Locate the cell with the specified text and output its [X, Y] center coordinate. 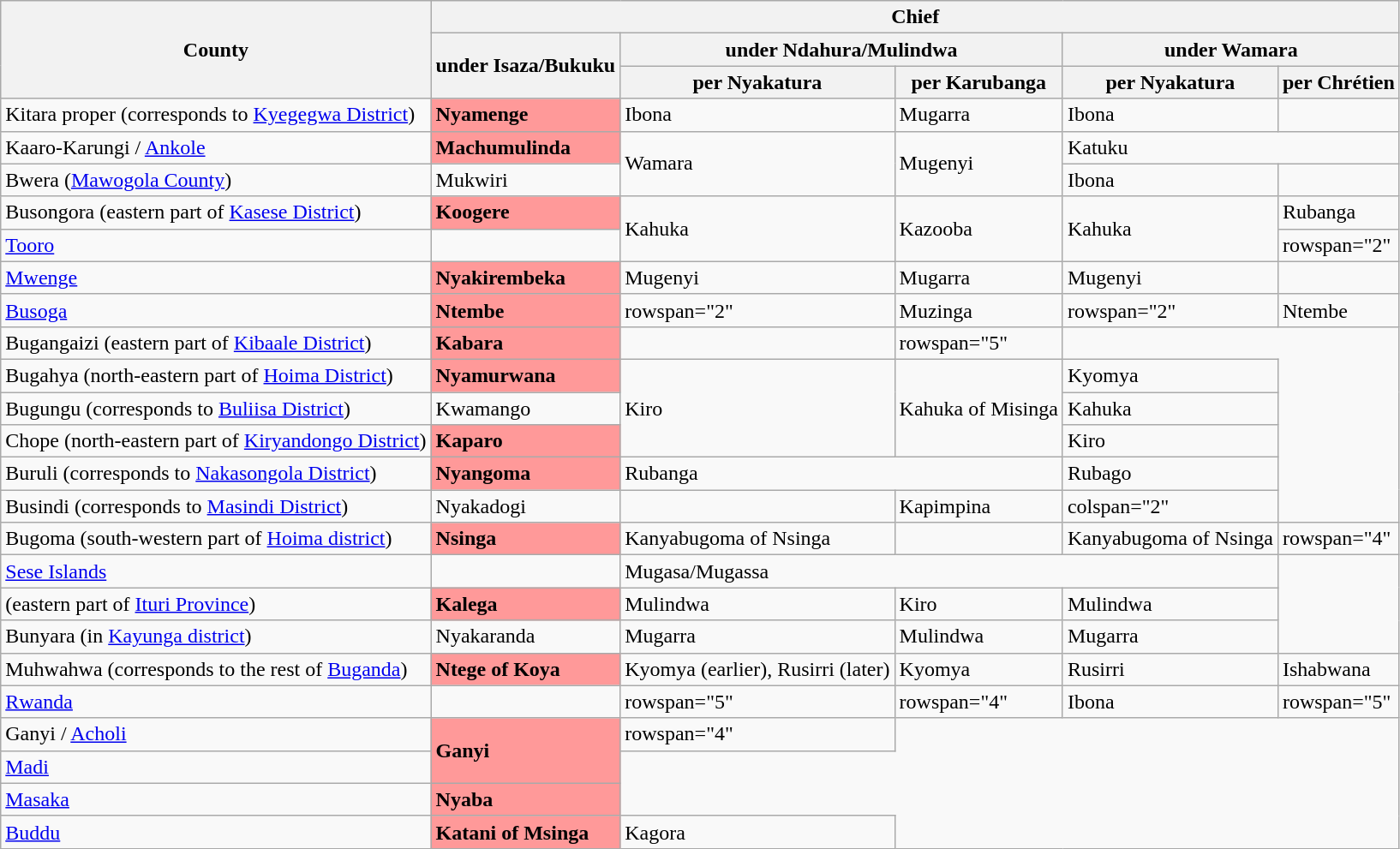
Busongora (eastern part of Kasese District) [216, 212]
Muhwahwa (corresponds to the rest of Buganda) [216, 669]
Kapimpina [978, 506]
Sese Islands [216, 571]
Busindi (corresponds to Masindi District) [216, 506]
Tooro [216, 245]
Kahuka of Misinga [978, 408]
Kwamango [526, 409]
Kabara [526, 343]
Rusirri [1170, 669]
under Ndahura/Mulindwa [841, 50]
Kyomya (earlier), Rusirri (later) [757, 669]
Masaka [216, 799]
Wamara [757, 164]
Ishabwana [1338, 669]
Nyakirembeka [526, 278]
Nyangoma [526, 474]
Chope (north-eastern part of Kiryandongo District) [216, 441]
Bugangaizi (eastern part of Kibaale District) [216, 343]
Kitara proper (corresponds to Kyegegwa District) [216, 115]
Kalega [526, 604]
(eastern part of Ituri Province) [216, 604]
Bugahya (north-eastern part of Hoima District) [216, 375]
per Karubanga [978, 82]
Katuku [1230, 147]
Buddu [216, 832]
Ntege of Koya [526, 669]
Katani of Msinga [526, 832]
under Wamara [1230, 50]
Mwenge [216, 278]
Mukwiri [526, 180]
under Isaza/Bukuku [526, 66]
Nyakaranda [526, 637]
Bunyara (in Kayunga district) [216, 637]
Chief [915, 17]
Nyakadogi [526, 506]
Nsinga [526, 539]
Rwanda [216, 702]
Nyaba [526, 799]
Machumulinda [526, 147]
colspan="2" [1170, 506]
Kazooba [978, 229]
Bugungu (corresponds to Buliisa District) [216, 409]
Rubago [1170, 474]
Kagora [757, 832]
Madi [216, 767]
Ganyi [526, 750]
Bwera (Mawogola County) [216, 180]
Muzinga [978, 310]
per Chrétien [1338, 82]
Ganyi / Acholi [216, 734]
Nyamenge [526, 115]
Mugasa/Mugassa [949, 571]
Kaaro-Karungi / Ankole [216, 147]
Busoga [216, 310]
Nyamurwana [526, 375]
Kaparo [526, 441]
County [216, 50]
Bugoma (south-western part of Hoima district) [216, 539]
Koogere [526, 212]
Buruli (corresponds to Nakasongola District) [216, 474]
